Find where the given text appears and provide that cell's center as (x, y) coordinate. 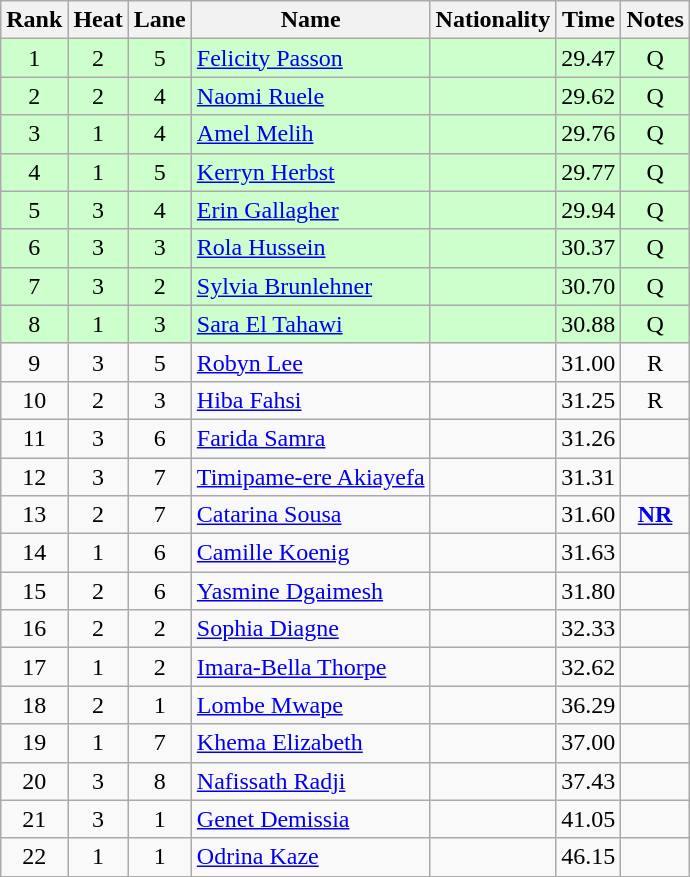
Camille Koenig (310, 553)
31.63 (588, 553)
29.76 (588, 134)
46.15 (588, 857)
Imara-Bella Thorpe (310, 667)
14 (34, 553)
Robyn Lee (310, 362)
13 (34, 515)
37.00 (588, 743)
Sylvia Brunlehner (310, 286)
Khema Elizabeth (310, 743)
Catarina Sousa (310, 515)
Sophia Diagne (310, 629)
12 (34, 477)
Rola Hussein (310, 248)
Felicity Passon (310, 58)
11 (34, 438)
29.77 (588, 172)
Lombe Mwape (310, 705)
31.80 (588, 591)
Hiba Fahsi (310, 400)
9 (34, 362)
29.47 (588, 58)
15 (34, 591)
Kerryn Herbst (310, 172)
22 (34, 857)
Odrina Kaze (310, 857)
41.05 (588, 819)
32.62 (588, 667)
31.31 (588, 477)
21 (34, 819)
18 (34, 705)
Heat (98, 20)
Lane (160, 20)
Name (310, 20)
20 (34, 781)
36.29 (588, 705)
30.88 (588, 324)
30.37 (588, 248)
Sara El Tahawi (310, 324)
Yasmine Dgaimesh (310, 591)
31.00 (588, 362)
37.43 (588, 781)
Erin Gallagher (310, 210)
Time (588, 20)
Naomi Ruele (310, 96)
31.60 (588, 515)
19 (34, 743)
Nationality (493, 20)
29.62 (588, 96)
Genet Demissia (310, 819)
16 (34, 629)
Timipame-ere Akiayefa (310, 477)
Notes (655, 20)
Amel Melih (310, 134)
17 (34, 667)
31.26 (588, 438)
31.25 (588, 400)
Nafissath Radji (310, 781)
NR (655, 515)
10 (34, 400)
30.70 (588, 286)
29.94 (588, 210)
Rank (34, 20)
Farida Samra (310, 438)
32.33 (588, 629)
